Identify which cell holds the provided text, then report its [x, y] central coordinate. 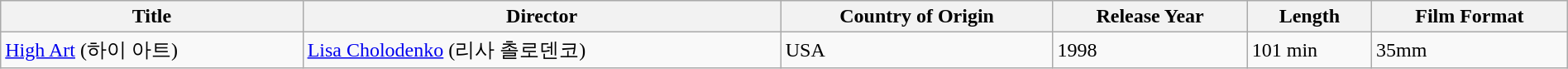
1998 [1150, 50]
Lisa Cholodenko (리사 촐로덴코) [542, 50]
35mm [1469, 50]
Director [542, 17]
Length [1309, 17]
Release Year [1150, 17]
Country of Origin [916, 17]
Film Format [1469, 17]
Title [152, 17]
USA [916, 50]
High Art (하이 아트) [152, 50]
101 min [1309, 50]
